Find where the given text appears and provide that cell's center as (X, Y) coordinate. 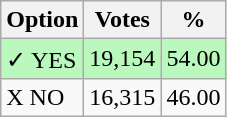
46.00 (194, 97)
54.00 (194, 59)
X NO (42, 97)
Option (42, 20)
16,315 (122, 97)
✓ YES (42, 59)
Votes (122, 20)
% (194, 20)
19,154 (122, 59)
